Detect which cell encompasses the target text, then output its [X, Y] center coordinate. 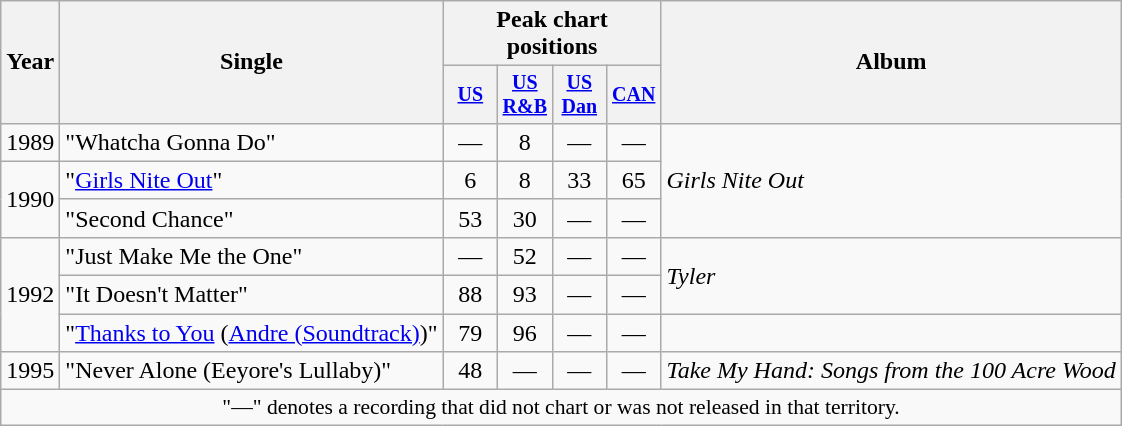
US [470, 94]
"It Doesn't Matter" [252, 295]
88 [470, 295]
48 [470, 371]
Tyler [891, 275]
"Girls Nite Out" [252, 180]
30 [525, 218]
Single [252, 62]
1992 [30, 294]
Take My Hand: Songs from the 100 Acre Wood [891, 371]
6 [470, 180]
"Just Make Me the One" [252, 256]
65 [633, 180]
1989 [30, 142]
33 [579, 180]
53 [470, 218]
USR&B [525, 94]
"Never Alone (Eeyore's Lullaby)" [252, 371]
"Thanks to You (Andre (Soundtrack))" [252, 333]
CAN [633, 94]
79 [470, 333]
USDan [579, 94]
96 [525, 333]
Girls Nite Out [891, 180]
"Second Chance" [252, 218]
Peak chart positions [552, 34]
Year [30, 62]
1990 [30, 199]
"—" denotes a recording that did not chart or was not released in that territory. [562, 408]
52 [525, 256]
Album [891, 62]
93 [525, 295]
"Whatcha Gonna Do" [252, 142]
1995 [30, 371]
